Locate the cell with the specified text and output its (x, y) center coordinate. 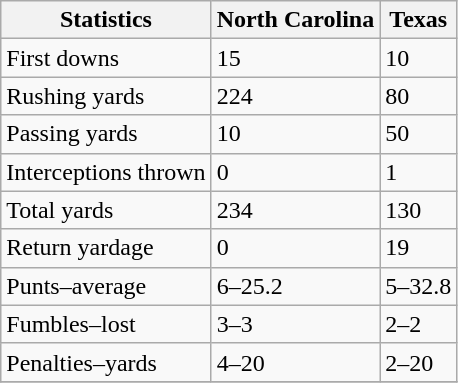
First downs (106, 58)
Texas (418, 20)
2–2 (418, 324)
Fumbles–lost (106, 324)
2–20 (418, 362)
6–25.2 (296, 286)
50 (418, 134)
Interceptions thrown (106, 172)
1 (418, 172)
3–3 (296, 324)
Penalties–yards (106, 362)
4–20 (296, 362)
Return yardage (106, 248)
19 (418, 248)
Statistics (106, 20)
Rushing yards (106, 96)
15 (296, 58)
5–32.8 (418, 286)
North Carolina (296, 20)
130 (418, 210)
Passing yards (106, 134)
234 (296, 210)
80 (418, 96)
Total yards (106, 210)
Punts–average (106, 286)
224 (296, 96)
